From the cell containing the given text, extract its center point as [x, y] coordinate. 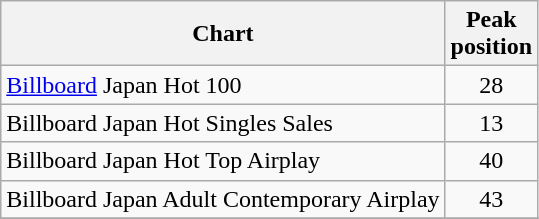
Billboard Japan Hot Singles Sales [223, 123]
Billboard Japan Adult Contemporary Airplay [223, 199]
13 [491, 123]
43 [491, 199]
Billboard Japan Hot Top Airplay [223, 161]
40 [491, 161]
Peakposition [491, 34]
Chart [223, 34]
Billboard Japan Hot 100 [223, 85]
28 [491, 85]
